Locate the cell with the specified text and output its (X, Y) center coordinate. 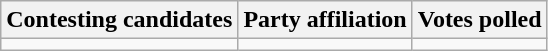
Party affiliation (325, 20)
Contesting candidates (120, 20)
Votes polled (480, 20)
